Provide the [x, y] coordinate of the cell's center where the given text is located.  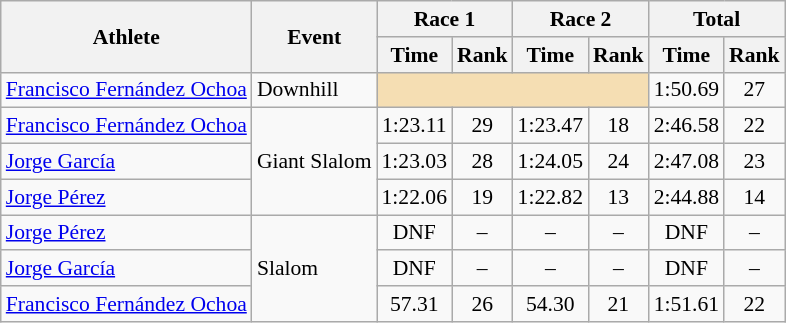
Athlete [126, 36]
29 [482, 126]
21 [618, 304]
27 [754, 90]
Race 2 [581, 19]
Race 1 [444, 19]
Event [314, 36]
1:22.06 [414, 197]
2:47.08 [686, 162]
23 [754, 162]
1:23.47 [550, 126]
1:51.61 [686, 304]
2:44.88 [686, 197]
1:23.03 [414, 162]
57.31 [414, 304]
14 [754, 197]
Total [717, 19]
1:24.05 [550, 162]
28 [482, 162]
24 [618, 162]
18 [618, 126]
13 [618, 197]
19 [482, 197]
Giant Slalom [314, 162]
1:22.82 [550, 197]
26 [482, 304]
Slalom [314, 268]
Downhill [314, 90]
54.30 [550, 304]
2:46.58 [686, 126]
1:50.69 [686, 90]
1:23.11 [414, 126]
